From the cell containing the given text, extract its center point as [X, Y] coordinate. 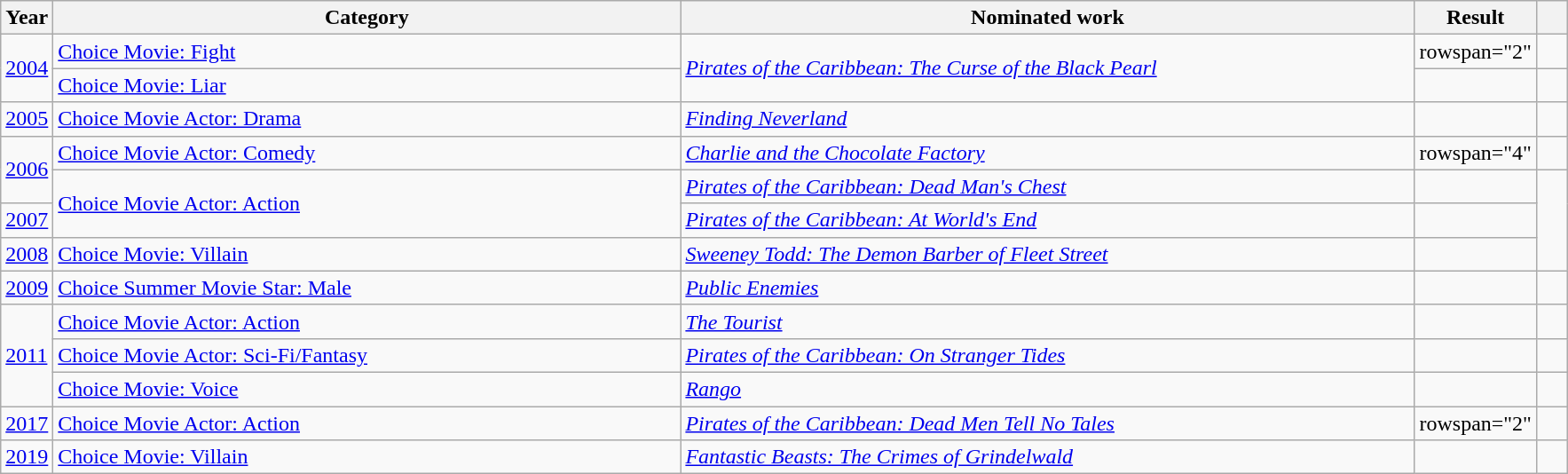
2004 [27, 68]
Category [367, 18]
Finding Neverland [1047, 119]
2007 [27, 220]
Choice Movie Actor: Comedy [367, 153]
Choice Movie Actor: Sci-Fi/Fantasy [367, 355]
2006 [27, 170]
Year [27, 18]
Public Enemies [1047, 288]
rowspan="4" [1476, 153]
2008 [27, 254]
Charlie and the Chocolate Factory [1047, 153]
Fantastic Beasts: The Crimes of Grindelwald [1047, 457]
The Tourist [1047, 321]
Result [1476, 18]
Choice Movie Actor: Drama [367, 119]
Rango [1047, 389]
2011 [27, 355]
Choice Movie: Fight [367, 51]
Choice Summer Movie Star: Male [367, 288]
Choice Movie: Liar [367, 85]
2017 [27, 423]
2019 [27, 457]
Sweeney Todd: The Demon Barber of Fleet Street [1047, 254]
2009 [27, 288]
Choice Movie: Voice [367, 389]
Pirates of the Caribbean: The Curse of the Black Pearl [1047, 68]
Pirates of the Caribbean: Dead Men Tell No Tales [1047, 423]
2005 [27, 119]
Pirates of the Caribbean: At World's End [1047, 220]
Pirates of the Caribbean: On Stranger Tides [1047, 355]
Nominated work [1047, 18]
Pirates of the Caribbean: Dead Man's Chest [1047, 186]
